Identify which cell holds the provided text, then report its [X, Y] central coordinate. 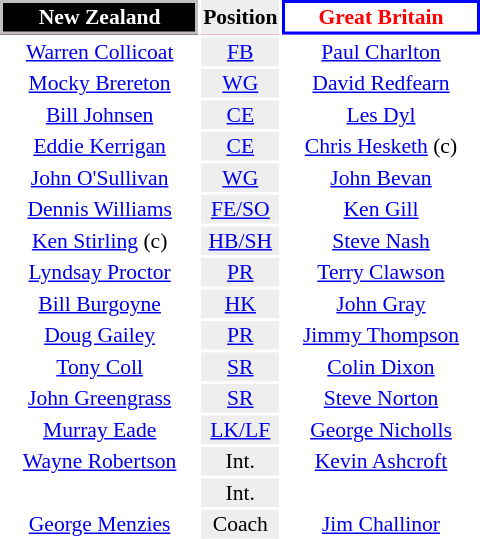
George Menzies [100, 524]
Doug Gailey [100, 335]
John Greengrass [100, 398]
Ken Gill [381, 209]
Dennis Williams [100, 209]
FE/SO [240, 209]
Steve Nash [381, 240]
Ken Stirling (c) [100, 240]
Terry Clawson [381, 272]
Les Dyl [381, 114]
LK/LF [240, 430]
Jimmy Thompson [381, 335]
Paul Charlton [381, 52]
John O'Sullivan [100, 178]
George Nicholls [381, 430]
Bill Johnsen [100, 114]
Steve Norton [381, 398]
John Gray [381, 304]
HB/SH [240, 240]
HK [240, 304]
Warren Collicoat [100, 52]
Kevin Ashcroft [381, 461]
Chris Hesketh (c) [381, 146]
Great Britain [381, 17]
New Zealand [100, 17]
Murray Eade [100, 430]
Tony Coll [100, 366]
David Redfearn [381, 83]
Bill Burgoyne [100, 304]
Wayne Robertson [100, 461]
Mocky Brereton [100, 83]
Eddie Kerrigan [100, 146]
Coach [240, 524]
Lyndsay Proctor [100, 272]
Position [240, 17]
Colin Dixon [381, 366]
John Bevan [381, 178]
Jim Challinor [381, 524]
FB [240, 52]
